Return the (X, Y) coordinate for the center point of the cell that contains the specified text.  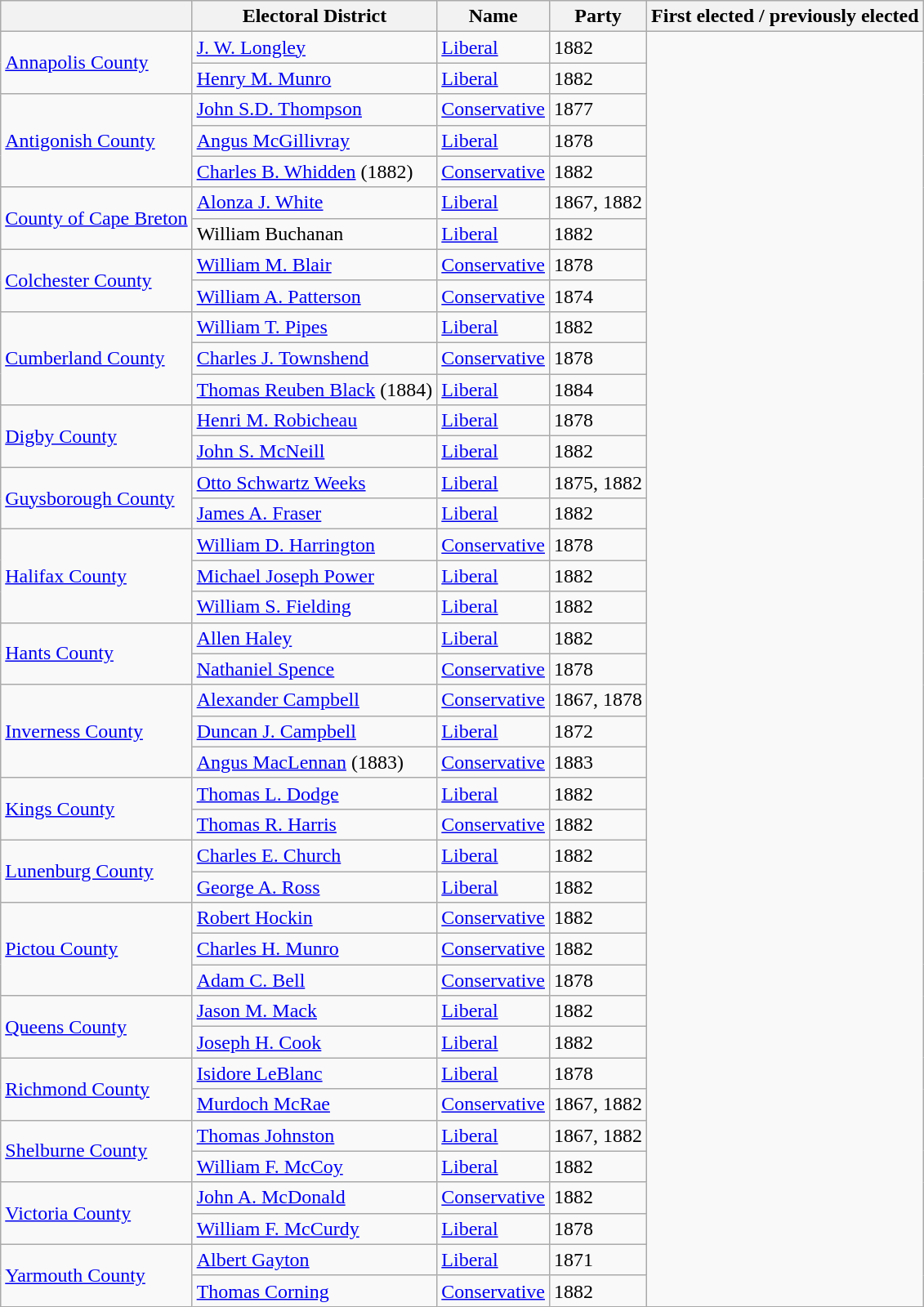
Thomas Reuben Black (1884) (315, 390)
James A. Fraser (315, 514)
Alexander Campbell (315, 700)
Electoral District (315, 16)
William D. Harrington (315, 545)
1883 (598, 762)
Charles B. Whidden (1882) (315, 172)
Charles E. Church (315, 855)
John A. McDonald (315, 1198)
Guysborough County (96, 498)
Queens County (96, 1027)
Michael Joseph Power (315, 576)
John S.D. Thompson (315, 109)
Thomas L. Dodge (315, 793)
1872 (598, 731)
Angus MacLennan (1883) (315, 762)
Murdoch McRae (315, 1104)
Joseph H. Cook (315, 1042)
Cumberland County (96, 358)
Nathaniel Spence (315, 669)
1871 (598, 1260)
Albert Gayton (315, 1260)
Allen Haley (315, 638)
Thomas Corning (315, 1291)
Pictou County (96, 949)
Kings County (96, 809)
William T. Pipes (315, 327)
Thomas Johnston (315, 1135)
Shelburne County (96, 1151)
Angus McGillivray (315, 141)
Name (493, 16)
George A. Ross (315, 886)
Richmond County (96, 1089)
1867, 1878 (598, 700)
Thomas R. Harris (315, 824)
Yarmouth County (96, 1275)
Duncan J. Campbell (315, 731)
Hants County (96, 653)
Robert Hockin (315, 918)
Annapolis County (96, 63)
Victoria County (96, 1213)
J. W. Longley (315, 47)
William A. Patterson (315, 296)
Lunenburg County (96, 871)
Party (598, 16)
1884 (598, 390)
Antigonish County (96, 141)
Henri M. Robicheau (315, 421)
William F. McCurdy (315, 1229)
William M. Blair (315, 265)
Adam C. Bell (315, 980)
Henry M. Munro (315, 78)
Digby County (96, 436)
Charles J. Townshend (315, 358)
William S. Fielding (315, 607)
William Buchanan (315, 234)
1877 (598, 109)
Halifax County (96, 576)
1874 (598, 296)
1875, 1882 (598, 483)
Isidore LeBlanc (315, 1073)
Alonza J. White (315, 203)
Charles H. Munro (315, 949)
County of Cape Breton (96, 218)
Colchester County (96, 280)
William F. McCoy (315, 1166)
Otto Schwartz Weeks (315, 483)
John S. McNeill (315, 452)
First elected / previously elected (786, 16)
Inverness County (96, 731)
Jason M. Mack (315, 1011)
